Provide the (X, Y) coordinate of the cell's center where the given text is located.  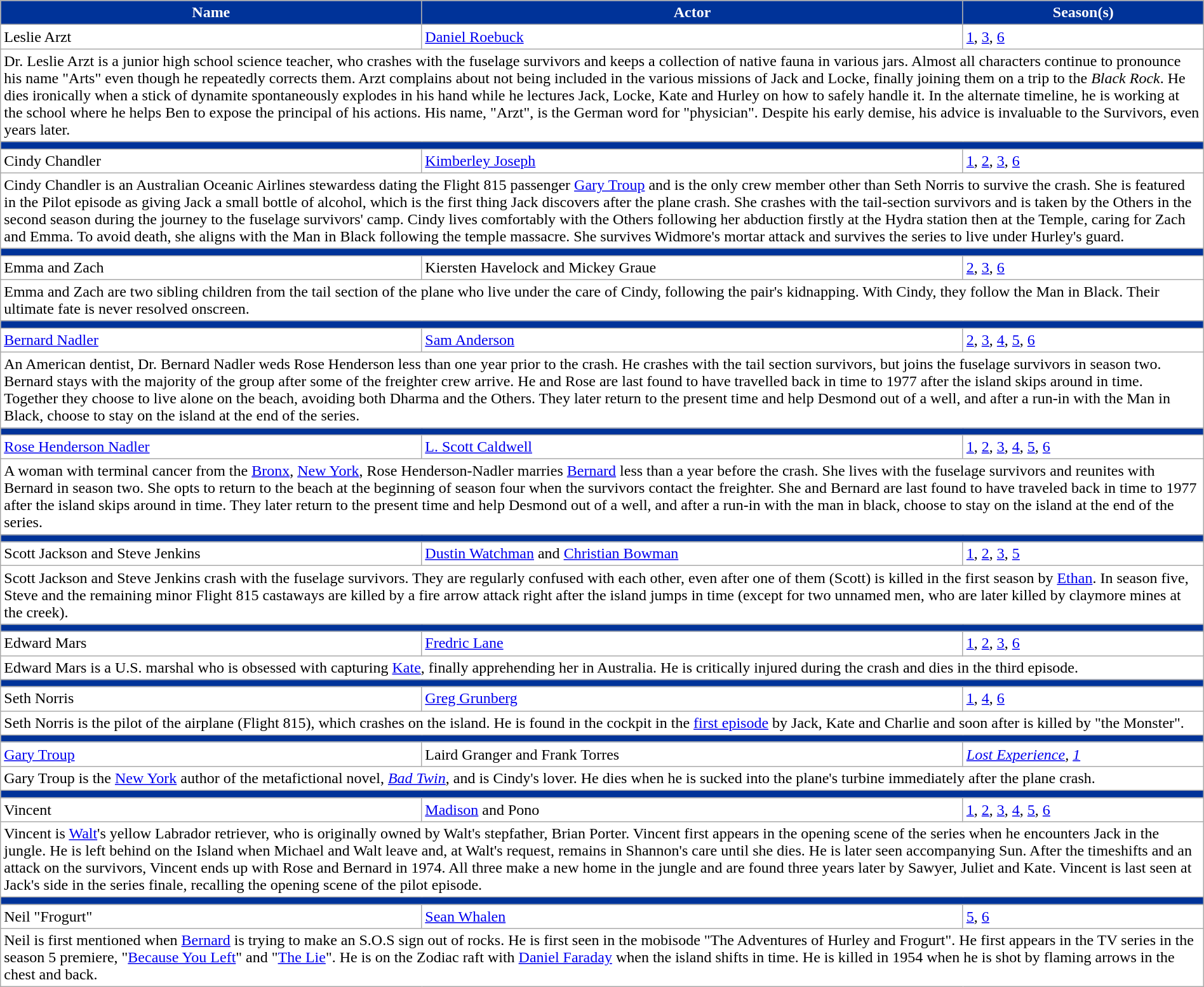
L. Scott Caldwell (692, 447)
Kiersten Havelock and Mickey Graue (692, 267)
Sean Whalen (692, 916)
1, 3, 6 (1083, 37)
Emma and Zach (211, 267)
Cindy Chandler (211, 161)
Sam Anderson (692, 340)
Bernard Nadler (211, 340)
Madison and Pono (692, 810)
Neil "Frogurt" (211, 916)
Edward Mars (211, 643)
Seth Norris (211, 699)
Gary Troup (211, 754)
Leslie Arzt (211, 37)
Daniel Roebuck (692, 37)
1, 2, 3, 5 (1083, 554)
Vincent (211, 810)
Laird Granger and Frank Torres (692, 754)
5, 6 (1083, 916)
Dustin Watchman and Christian Bowman (692, 554)
2, 3, 6 (1083, 267)
Season(s) (1083, 13)
Name (211, 13)
1, 4, 6 (1083, 699)
Kimberley Joseph (692, 161)
Greg Grunberg (692, 699)
Actor (692, 13)
2, 3, 4, 5, 6 (1083, 340)
Scott Jackson and Steve Jenkins (211, 554)
Fredric Lane (692, 643)
Lost Experience, 1 (1083, 754)
Rose Henderson Nadler (211, 447)
